Search for the cell housing the specified text and yield its [x, y] center coordinate. 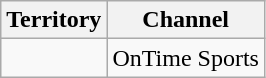
OnTime Sports [186, 58]
Channel [186, 20]
Territory [54, 20]
